Find where the given text appears and provide that cell's center as [X, Y] coordinate. 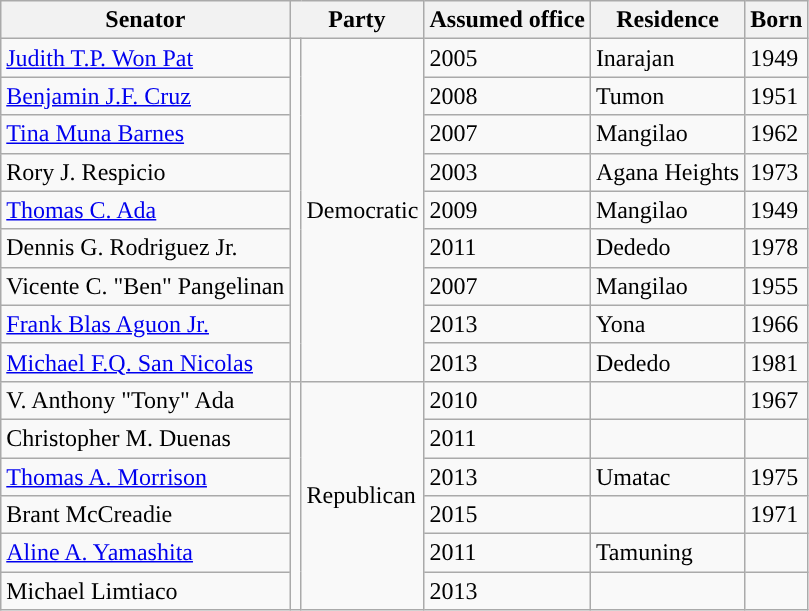
Democratic [362, 210]
Judith T.P. Won Pat [146, 58]
Thomas C. Ada [146, 210]
1975 [776, 477]
1978 [776, 248]
2005 [507, 58]
2015 [507, 515]
1955 [776, 286]
2008 [507, 96]
Frank Blas Aguon Jr. [146, 324]
1981 [776, 362]
Assumed office [507, 20]
Rory J. Respicio [146, 172]
Benjamin J.F. Cruz [146, 96]
Yona [667, 324]
Republican [362, 495]
Party [357, 20]
Umatac [667, 477]
Christopher M. Duenas [146, 438]
1951 [776, 96]
1971 [776, 515]
Brant McCreadie [146, 515]
Tina Muna Barnes [146, 134]
V. Anthony "Tony" Ada [146, 400]
Michael F.Q. San Nicolas [146, 362]
1962 [776, 134]
Born [776, 20]
2009 [507, 210]
2010 [507, 400]
1966 [776, 324]
Aline A. Yamashita [146, 553]
Vicente C. "Ben" Pangelinan [146, 286]
Tamuning [667, 553]
Senator [146, 20]
Residence [667, 20]
Tumon [667, 96]
Inarajan [667, 58]
Dennis G. Rodriguez Jr. [146, 248]
Agana Heights [667, 172]
1973 [776, 172]
Michael Limtiaco [146, 591]
2003 [507, 172]
Thomas A. Morrison [146, 477]
1967 [776, 400]
